Provide the (X, Y) coordinate of the cell's center where the given text is located.  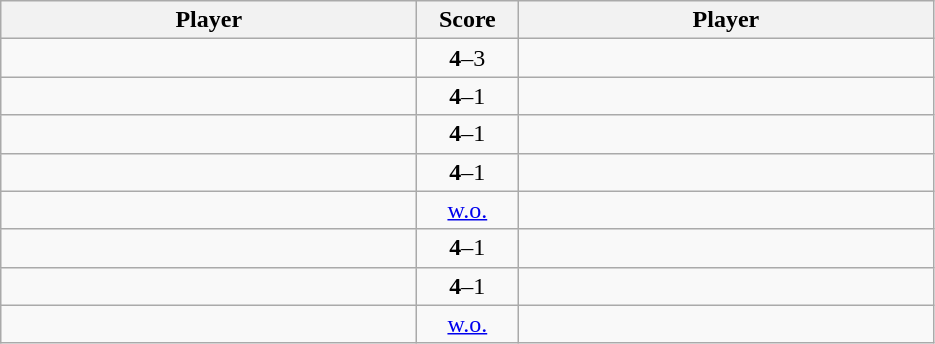
Score (468, 20)
4–3 (468, 58)
